Provide the (X, Y) coordinate of the cell's center where the given text is located.  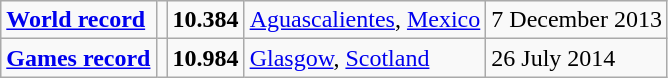
26 July 2014 (577, 58)
7 December 2013 (577, 20)
10.984 (206, 58)
Glasgow, Scotland (365, 58)
World record (78, 20)
10.384 (206, 20)
Games record (78, 58)
Aguascalientes, Mexico (365, 20)
